Find where the given text appears and provide that cell's center as (X, Y) coordinate. 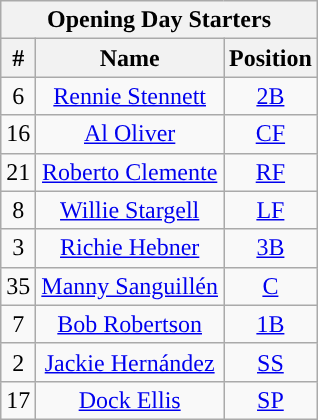
21 (18, 172)
Rennie Stennett (130, 96)
Bob Robertson (130, 324)
3B (271, 248)
Richie Hebner (130, 248)
16 (18, 134)
Willie Stargell (130, 210)
SP (271, 400)
Jackie Hernández (130, 362)
7 (18, 324)
17 (18, 400)
Dock Ellis (130, 400)
Opening Day Starters (160, 20)
Al Oliver (130, 134)
8 (18, 210)
RF (271, 172)
1B (271, 324)
2B (271, 96)
3 (18, 248)
Position (271, 58)
LF (271, 210)
35 (18, 286)
Roberto Clemente (130, 172)
Manny Sanguillén (130, 286)
CF (271, 134)
6 (18, 96)
Name (130, 58)
SS (271, 362)
# (18, 58)
2 (18, 362)
C (271, 286)
